Determine the (x, y) coordinate at the center of the cell enclosing the given text.  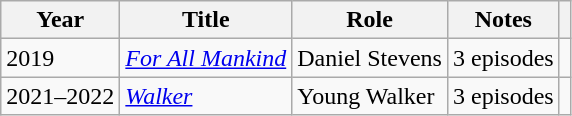
Title (206, 20)
Walker (206, 96)
2021–2022 (60, 96)
Year (60, 20)
2019 (60, 58)
Role (370, 20)
Young Walker (370, 96)
For All Mankind (206, 58)
Daniel Stevens (370, 58)
Notes (503, 20)
